Identify which cell holds the provided text, then report its (x, y) central coordinate. 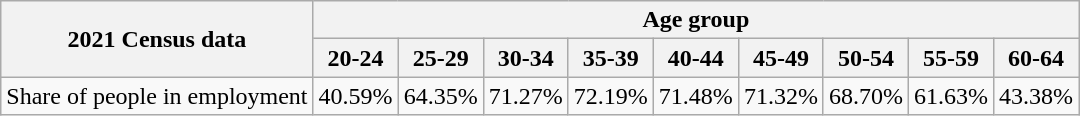
50-54 (866, 58)
68.70% (866, 96)
72.19% (610, 96)
61.63% (950, 96)
Age group (696, 20)
40-44 (696, 58)
71.48% (696, 96)
40.59% (356, 96)
71.27% (526, 96)
45-49 (780, 58)
64.35% (440, 96)
35-39 (610, 58)
25-29 (440, 58)
30-34 (526, 58)
2021 Census data (157, 39)
43.38% (1036, 96)
60-64 (1036, 58)
55-59 (950, 58)
71.32% (780, 96)
20-24 (356, 58)
Share of people in employment (157, 96)
